Scan for the cell matching the given text and deliver its (X, Y) coordinate at center. 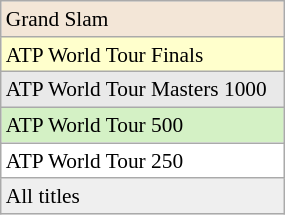
Grand Slam (142, 19)
ATP World Tour 250 (142, 161)
ATP World Tour 500 (142, 126)
ATP World Tour Masters 1000 (142, 90)
All titles (142, 197)
ATP World Tour Finals (142, 55)
